Provide the (X, Y) coordinate of the cell's center where the given text is located.  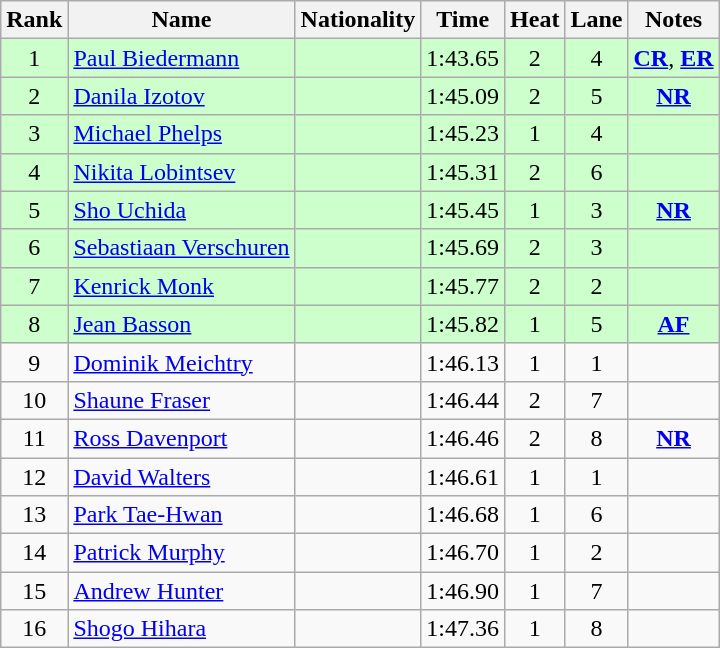
CR, ER (674, 58)
16 (34, 629)
Patrick Murphy (182, 553)
David Walters (182, 477)
1:45.09 (463, 96)
13 (34, 515)
1:46.61 (463, 477)
Time (463, 20)
Andrew Hunter (182, 591)
1:43.65 (463, 58)
Nationality (358, 20)
10 (34, 400)
Paul Biedermann (182, 58)
Lane (596, 20)
1:46.46 (463, 438)
1:46.90 (463, 591)
Ross Davenport (182, 438)
12 (34, 477)
1:46.68 (463, 515)
11 (34, 438)
Danila Izotov (182, 96)
1:47.36 (463, 629)
1:45.45 (463, 210)
1:45.31 (463, 172)
15 (34, 591)
Name (182, 20)
14 (34, 553)
Notes (674, 20)
Park Tae-Hwan (182, 515)
AF (674, 324)
Jean Basson (182, 324)
1:45.23 (463, 134)
1:45.69 (463, 248)
Nikita Lobintsev (182, 172)
1:45.82 (463, 324)
Heat (535, 20)
Dominik Meichtry (182, 362)
Sho Uchida (182, 210)
1:46.70 (463, 553)
1:46.13 (463, 362)
Shaune Fraser (182, 400)
1:46.44 (463, 400)
9 (34, 362)
Sebastiaan Verschuren (182, 248)
Kenrick Monk (182, 286)
1:45.77 (463, 286)
Rank (34, 20)
Michael Phelps (182, 134)
Shogo Hihara (182, 629)
